Identify which cell holds the provided text, then report its [X, Y] central coordinate. 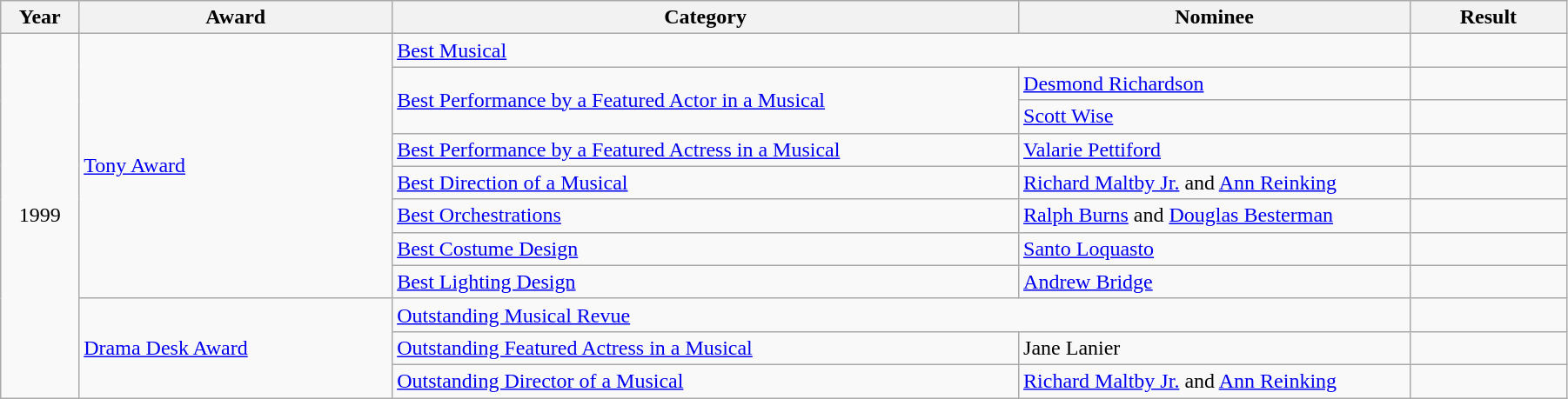
Desmond Richardson [1215, 83]
Category [706, 17]
Santo Loquasto [1215, 249]
Scott Wise [1215, 116]
Valarie Pettiford [1215, 150]
Year [40, 17]
Jane Lanier [1215, 348]
1999 [40, 216]
Award [236, 17]
Best Performance by a Featured Actor in a Musical [706, 100]
Best Lighting Design [706, 282]
Best Musical [901, 50]
Best Orchestrations [706, 216]
Outstanding Musical Revue [901, 315]
Outstanding Director of a Musical [706, 381]
Result [1488, 17]
Best Costume Design [706, 249]
Nominee [1215, 17]
Tony Award [236, 166]
Best Performance by a Featured Actress in a Musical [706, 150]
Drama Desk Award [236, 348]
Ralph Burns and Douglas Besterman [1215, 216]
Best Direction of a Musical [706, 183]
Outstanding Featured Actress in a Musical [706, 348]
Andrew Bridge [1215, 282]
